Locate the cell with the specified text and output its [x, y] center coordinate. 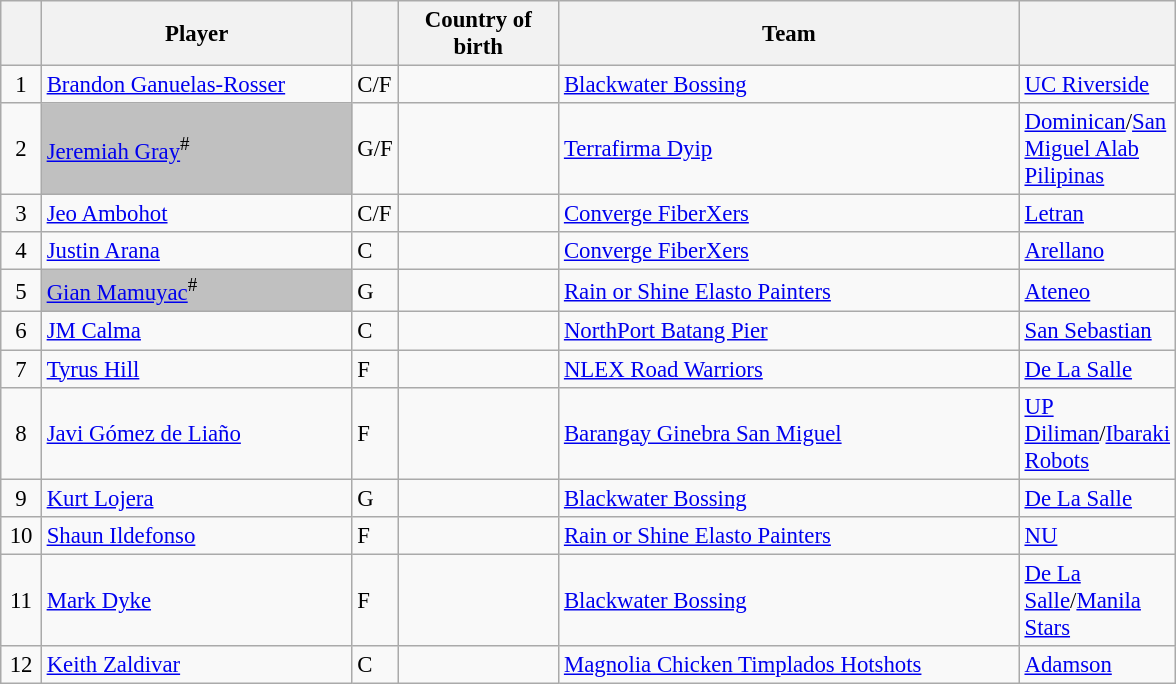
Player [196, 34]
JM Calma [196, 331]
G/F [375, 149]
3 [22, 214]
6 [22, 331]
Javi Gómez de Liaño [196, 433]
Magnolia Chicken Timplados Hotshots [790, 665]
Brandon Ganuelas-Rosser [196, 85]
Arellano [1097, 251]
NorthPort Batang Pier [790, 331]
7 [22, 369]
5 [22, 291]
UP Diliman/Ibaraki Robots [1097, 433]
11 [22, 600]
Letran [1097, 214]
Justin Arana [196, 251]
Terrafirma Dyip [790, 149]
Adamson [1097, 665]
Dominican/San Miguel Alab Pilipinas [1097, 149]
12 [22, 665]
Gian Mamuyac# [196, 291]
De La Salle/Manila Stars [1097, 600]
Country of birth [478, 34]
9 [22, 498]
Team [790, 34]
10 [22, 535]
4 [22, 251]
NLEX Road Warriors [790, 369]
Tyrus Hill [196, 369]
1 [22, 85]
Ateneo [1097, 291]
Keith Zaldivar [196, 665]
Shaun Ildefonso [196, 535]
Jeremiah Gray# [196, 149]
8 [22, 433]
2 [22, 149]
Kurt Lojera [196, 498]
Mark Dyke [196, 600]
UC Riverside [1097, 85]
Jeo Ambohot [196, 214]
Barangay Ginebra San Miguel [790, 433]
San Sebastian [1097, 331]
NU [1097, 535]
